Return the (x, y) coordinate for the center point of the cell that contains the specified text.  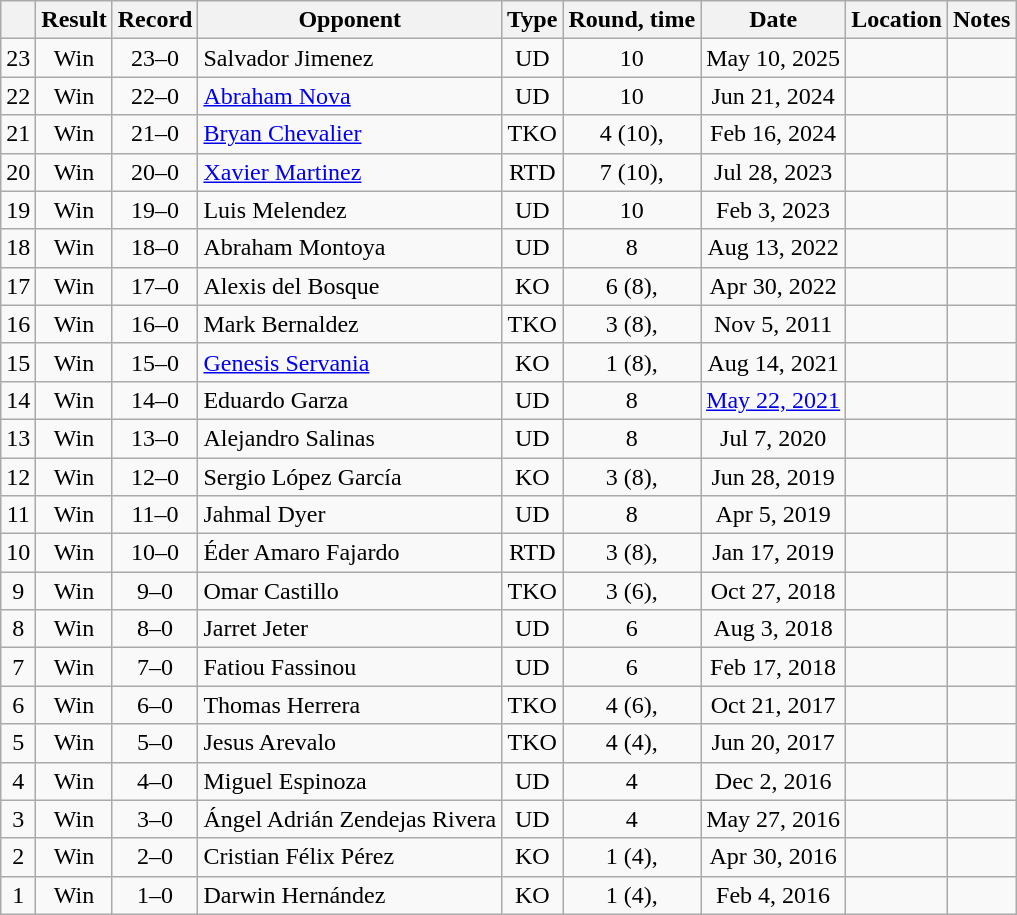
Apr 5, 2019 (774, 515)
Date (774, 20)
3–0 (155, 819)
19–0 (155, 210)
12 (18, 477)
9 (18, 591)
21–0 (155, 134)
Jun 20, 2017 (774, 743)
Mark Bernaldez (350, 324)
6 (8), (632, 286)
Location (897, 20)
Darwin Hernández (350, 895)
4–0 (155, 781)
Thomas Herrera (350, 705)
May 27, 2016 (774, 819)
7 (10), (632, 172)
Jun 21, 2024 (774, 96)
Luis Melendez (350, 210)
13–0 (155, 438)
Sergio López García (350, 477)
16 (18, 324)
18–0 (155, 248)
Oct 27, 2018 (774, 591)
Feb 17, 2018 (774, 667)
15 (18, 362)
2 (18, 857)
2–0 (155, 857)
4 (10), (632, 134)
Jesus Arevalo (350, 743)
Aug 13, 2022 (774, 248)
Alejandro Salinas (350, 438)
Apr 30, 2022 (774, 286)
Jarret Jeter (350, 629)
8–0 (155, 629)
11–0 (155, 515)
May 22, 2021 (774, 400)
Jahmal Dyer (350, 515)
Dec 2, 2016 (774, 781)
23 (18, 58)
11 (18, 515)
18 (18, 248)
Nov 5, 2011 (774, 324)
Result (74, 20)
Jan 17, 2019 (774, 553)
Miguel Espinoza (350, 781)
7 (18, 667)
Fatiou Fassinou (350, 667)
4 (4), (632, 743)
Feb 4, 2016 (774, 895)
5 (18, 743)
22–0 (155, 96)
Abraham Montoya (350, 248)
22 (18, 96)
15–0 (155, 362)
Record (155, 20)
Alexis del Bosque (350, 286)
Ángel Adrián Zendejas Rivera (350, 819)
May 10, 2025 (774, 58)
13 (18, 438)
7–0 (155, 667)
Notes (981, 20)
Bryan Chevalier (350, 134)
20–0 (155, 172)
1–0 (155, 895)
Eduardo Garza (350, 400)
Xavier Martinez (350, 172)
14 (18, 400)
Apr 30, 2016 (774, 857)
4 (6), (632, 705)
1 (18, 895)
Oct 21, 2017 (774, 705)
3 (6), (632, 591)
Feb 3, 2023 (774, 210)
19 (18, 210)
Feb 16, 2024 (774, 134)
Jul 7, 2020 (774, 438)
Salvador Jimenez (350, 58)
Cristian Félix Pérez (350, 857)
9–0 (155, 591)
17 (18, 286)
3 (18, 819)
1 (8), (632, 362)
Jun 28, 2019 (774, 477)
5–0 (155, 743)
23–0 (155, 58)
Aug 3, 2018 (774, 629)
Abraham Nova (350, 96)
17–0 (155, 286)
16–0 (155, 324)
Genesis Servania (350, 362)
Jul 28, 2023 (774, 172)
10–0 (155, 553)
20 (18, 172)
Omar Castillo (350, 591)
Éder Amaro Fajardo (350, 553)
Type (532, 20)
Aug 14, 2021 (774, 362)
14–0 (155, 400)
21 (18, 134)
Round, time (632, 20)
Opponent (350, 20)
6–0 (155, 705)
12–0 (155, 477)
